Pinpoint the cell where the given text exists, returning its [x, y] midpoint coordinate. 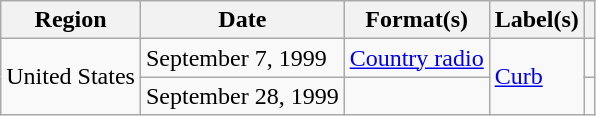
September 28, 1999 [242, 96]
United States [71, 77]
Curb [536, 77]
Date [242, 20]
Region [71, 20]
Label(s) [536, 20]
Format(s) [416, 20]
Country radio [416, 58]
September 7, 1999 [242, 58]
